Extract the [x, y] coordinate from the center of the cell holding the provided text.  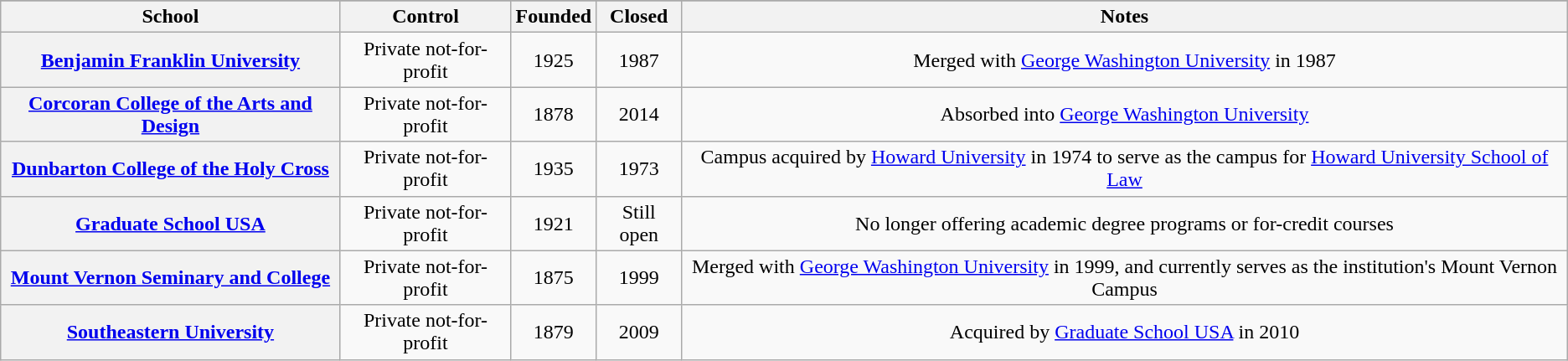
2014 [639, 114]
2009 [639, 332]
1921 [554, 223]
Closed [639, 17]
1973 [639, 169]
Founded [554, 17]
Notes [1124, 17]
Still open [639, 223]
Absorbed into George Washington University [1124, 114]
1878 [554, 114]
Graduate School USA [171, 223]
Dunbarton College of the Holy Cross [171, 169]
Mount Vernon Seminary and College [171, 278]
Control [426, 17]
1935 [554, 169]
Acquired by Graduate School USA in 2010 [1124, 332]
Merged with George Washington University in 1987 [1124, 60]
No longer offering academic degree programs or for-credit courses [1124, 223]
Merged with George Washington University in 1999, and currently serves as the institution's Mount Vernon Campus [1124, 278]
School [171, 17]
1987 [639, 60]
Corcoran College of the Arts and Design [171, 114]
1925 [554, 60]
1999 [639, 278]
Southeastern University [171, 332]
Campus acquired by Howard University in 1974 to serve as the campus for Howard University School of Law [1124, 169]
1879 [554, 332]
Benjamin Franklin University [171, 60]
1875 [554, 278]
